Output the (x, y) coordinate of the center of the cell containing the given text.  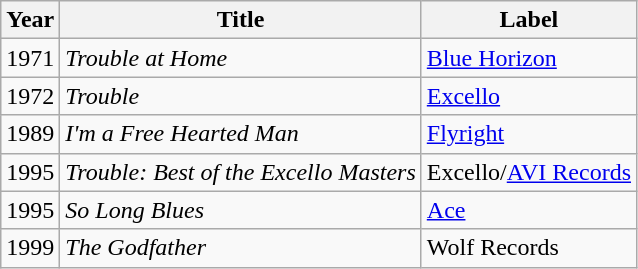
The Godfather (240, 248)
Wolf Records (528, 248)
1971 (30, 58)
1989 (30, 134)
Trouble: Best of the Excello Masters (240, 172)
Label (528, 20)
Ace (528, 210)
Year (30, 20)
1999 (30, 248)
Excello (528, 96)
Blue Horizon (528, 58)
Trouble (240, 96)
Title (240, 20)
I'm a Free Hearted Man (240, 134)
Excello/AVI Records (528, 172)
1972 (30, 96)
So Long Blues (240, 210)
Flyright (528, 134)
Trouble at Home (240, 58)
